Output the (X, Y) coordinate of the center of the cell containing the given text.  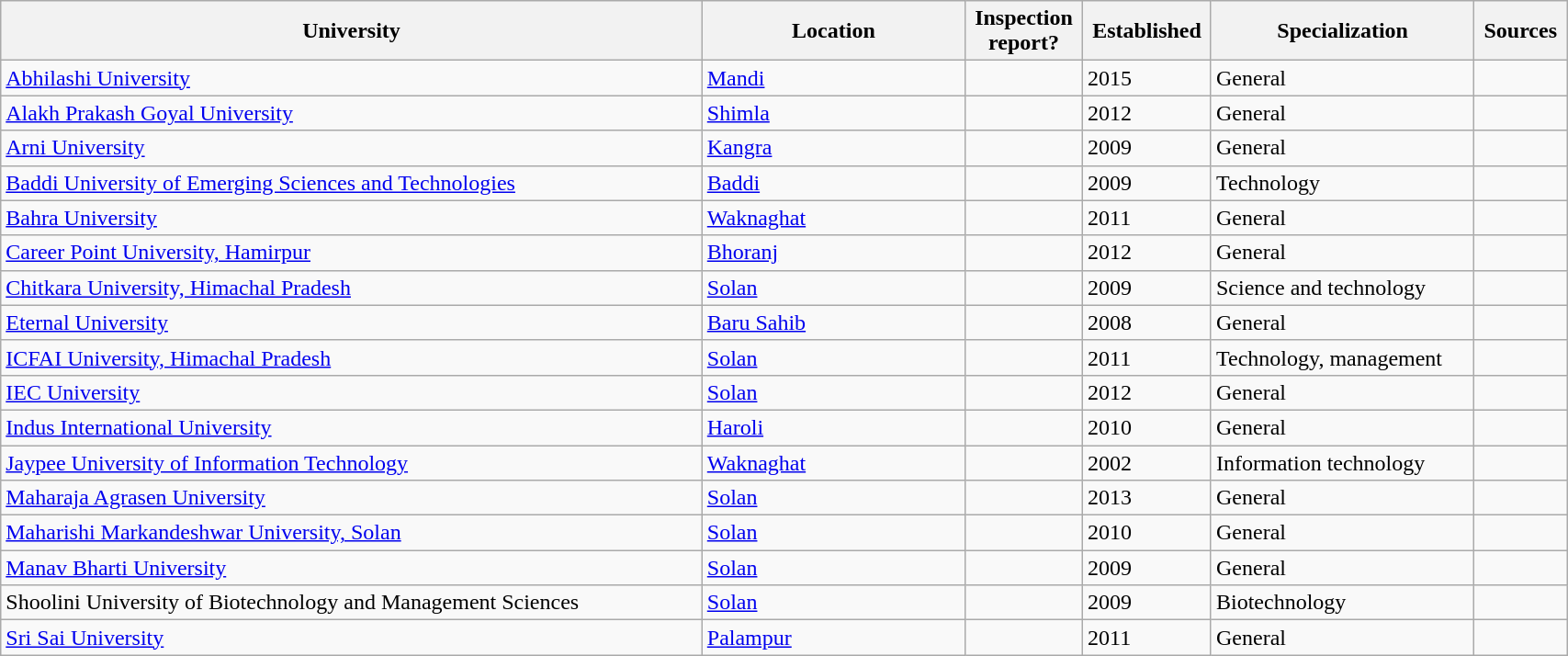
Maharishi Markandeshwar University, Solan (352, 533)
Science and technology (1342, 288)
Shimla (833, 113)
IEC University (352, 392)
Established (1147, 31)
2008 (1147, 322)
Inspection report? (1024, 31)
Jaypee University of Information Technology (352, 462)
University (352, 31)
Eternal University (352, 322)
Career Point University, Hamirpur (352, 253)
Sources (1521, 31)
Manav Bharti University (352, 568)
Technology, management (1342, 357)
Biotechnology (1342, 603)
Baru Sahib (833, 322)
Kangra (833, 148)
Bhoranj (833, 253)
Information technology (1342, 462)
Haroli (833, 427)
Chitkara University, Himachal Pradesh (352, 288)
Alakh Prakash Goyal University (352, 113)
Maharaja Agrasen University (352, 498)
Palampur (833, 638)
2002 (1147, 462)
Mandi (833, 78)
2015 (1147, 78)
Sri Sai University (352, 638)
Specialization (1342, 31)
Arni University (352, 148)
Location (833, 31)
Shoolini University of Biotechnology and Management Sciences (352, 603)
Technology (1342, 183)
ICFAI University, Himachal Pradesh (352, 357)
Indus International University (352, 427)
Abhilashi University (352, 78)
Baddi University of Emerging Sciences and Technologies (352, 183)
Bahra University (352, 218)
2013 (1147, 498)
Baddi (833, 183)
